Detect which cell encompasses the target text, then output its [X, Y] center coordinate. 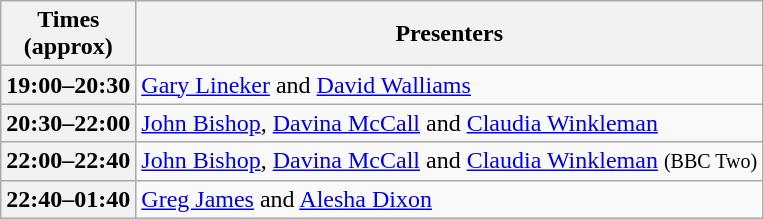
19:00–20:30 [68, 85]
Gary Lineker and David Walliams [450, 85]
John Bishop, Davina McCall and Claudia Winkleman (BBC Two) [450, 161]
20:30–22:00 [68, 123]
Times(approx) [68, 34]
John Bishop, Davina McCall and Claudia Winkleman [450, 123]
Greg James and Alesha Dixon [450, 199]
22:00–22:40 [68, 161]
22:40–01:40 [68, 199]
Presenters [450, 34]
